Capture the cell that displays the provided text and extract its [X, Y] central coordinate. 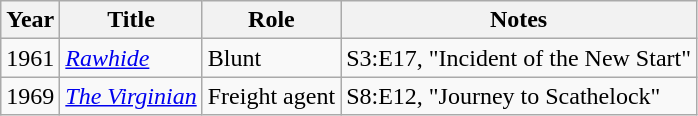
Notes [519, 20]
Freight agent [271, 96]
S8:E12, "Journey to Scathelock" [519, 96]
Role [271, 20]
Year [30, 20]
1969 [30, 96]
S3:E17, "Incident of the New Start" [519, 58]
Rawhide [131, 58]
Blunt [271, 58]
The Virginian [131, 96]
1961 [30, 58]
Title [131, 20]
